Detect which cell encompasses the target text, then output its (X, Y) center coordinate. 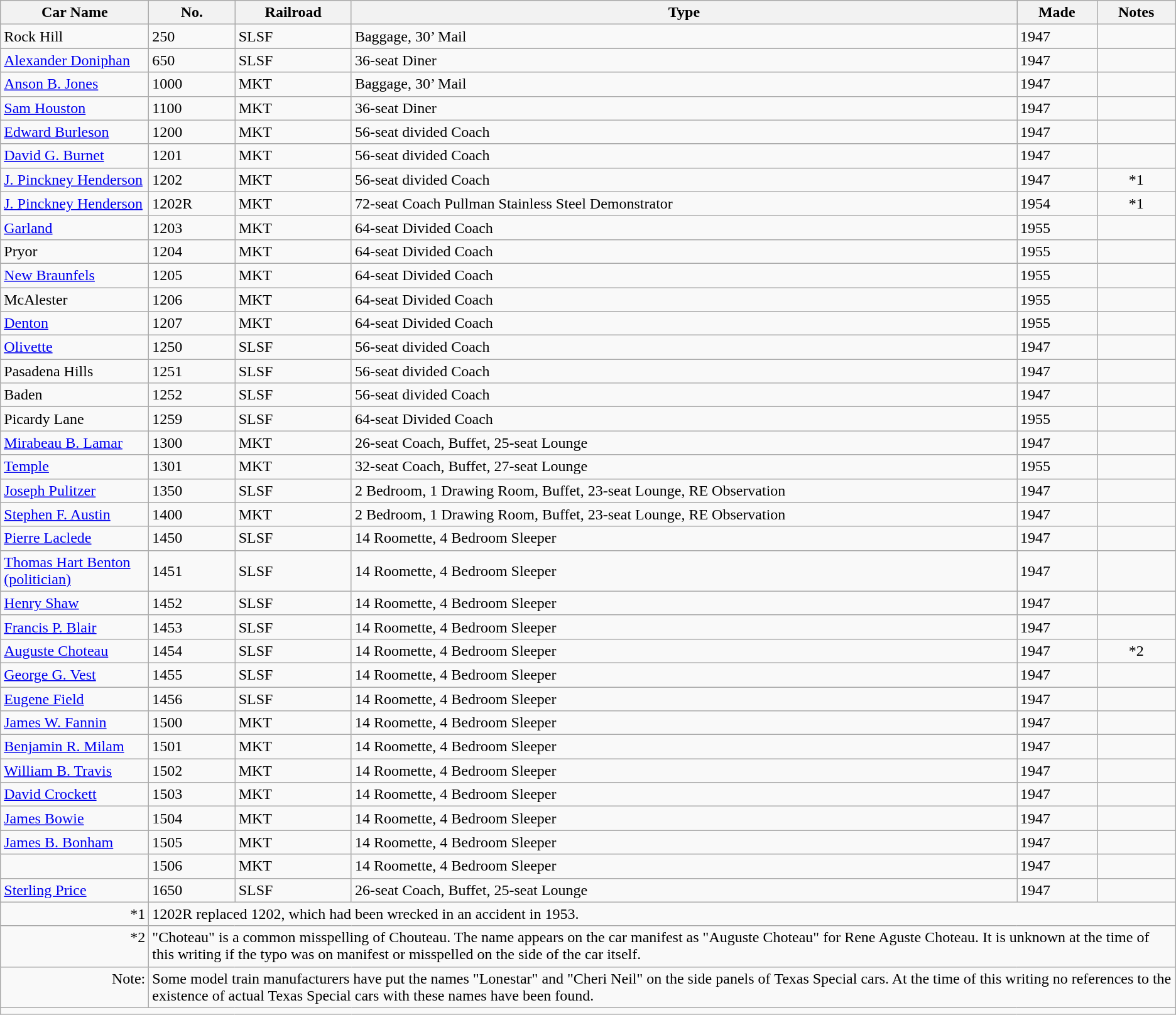
1100 (192, 108)
Alexander Doniphan (75, 60)
George G. Vest (75, 675)
1502 (192, 771)
Sam Houston (75, 108)
Anson B. Jones (75, 84)
Pasadena Hills (75, 371)
Eugene Field (75, 699)
1454 (192, 651)
1450 (192, 538)
Note: (75, 987)
Pierre Laclede (75, 538)
McAlester (75, 300)
1451 (192, 570)
1202R (192, 204)
1650 (192, 890)
Baden (75, 395)
Type (683, 13)
1251 (192, 371)
James Bowie (75, 818)
1207 (192, 323)
Made (1057, 13)
Temple (75, 467)
Edward Burleson (75, 132)
1501 (192, 747)
1252 (192, 395)
Sterling Price (75, 890)
Stephen F. Austin (75, 514)
1455 (192, 675)
Picardy Lane (75, 419)
1204 (192, 251)
1503 (192, 795)
David Crockett (75, 795)
1201 (192, 156)
1300 (192, 443)
1250 (192, 347)
Car Name (75, 13)
No. (192, 13)
Olivette (75, 347)
Garland (75, 227)
Benjamin R. Milam (75, 747)
William B. Travis (75, 771)
1301 (192, 467)
1506 (192, 866)
Rock Hill (75, 36)
1203 (192, 227)
1452 (192, 603)
1505 (192, 842)
Pryor (75, 251)
32-seat Coach, Buffet, 27-seat Lounge (683, 467)
1504 (192, 818)
Auguste Choteau (75, 651)
1350 (192, 491)
Thomas Hart Benton (politician) (75, 570)
James W. Fannin (75, 723)
David G. Burnet (75, 156)
1206 (192, 300)
Denton (75, 323)
1000 (192, 84)
Mirabeau B. Lamar (75, 443)
Railroad (293, 13)
72-seat Coach Pullman Stainless Steel Demonstrator (683, 204)
1456 (192, 699)
New Braunfels (75, 275)
1202R replaced 1202, which had been wrecked in an accident in 1953. (662, 914)
1205 (192, 275)
1259 (192, 419)
Henry Shaw (75, 603)
650 (192, 60)
James B. Bonham (75, 842)
Joseph Pulitzer (75, 491)
1202 (192, 180)
1200 (192, 132)
1954 (1057, 204)
Francis P. Blair (75, 627)
Notes (1136, 13)
1400 (192, 514)
1453 (192, 627)
1500 (192, 723)
250 (192, 36)
